Identify which cell holds the provided text, then report its (X, Y) central coordinate. 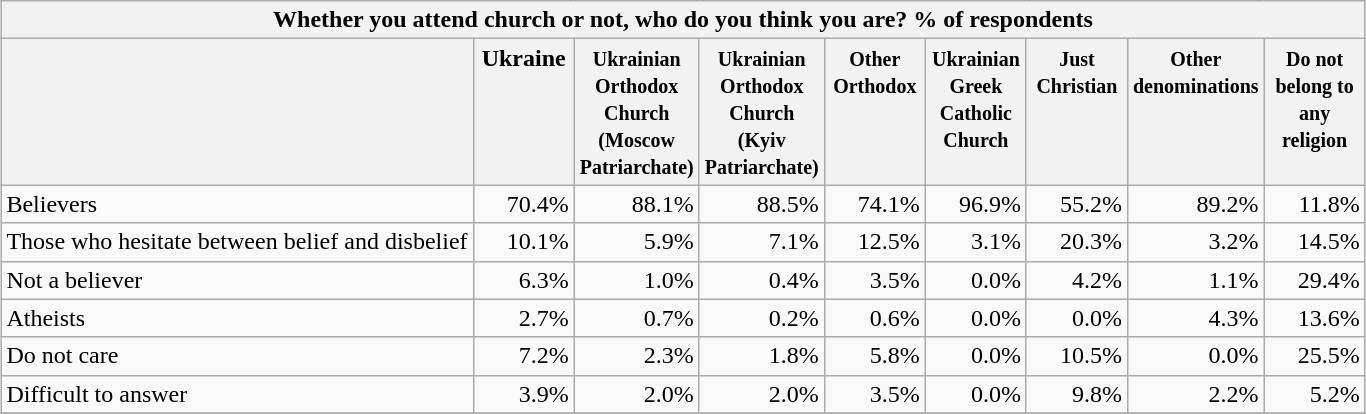
2.2% (1196, 394)
74.1% (874, 204)
Those who hesitate between belief and disbelief (237, 242)
5.8% (874, 356)
88.5% (762, 204)
Ukraine (524, 112)
0.4% (762, 280)
5.9% (636, 242)
25.5% (1314, 356)
0.6% (874, 318)
Believers (237, 204)
70.4% (524, 204)
4.2% (1076, 280)
1.0% (636, 280)
0.7% (636, 318)
Just Christian (1076, 112)
10.1% (524, 242)
5.2% (1314, 394)
2.7% (524, 318)
0.2% (762, 318)
89.2% (1196, 204)
9.8% (1076, 394)
88.1% (636, 204)
Do not care (237, 356)
3.9% (524, 394)
Other denominations (1196, 112)
7.1% (762, 242)
14.5% (1314, 242)
12.5% (874, 242)
1.1% (1196, 280)
55.2% (1076, 204)
Difficult to answer (237, 394)
96.9% (976, 204)
2.3% (636, 356)
11.8% (1314, 204)
Do not belong to any religion (1314, 112)
10.5% (1076, 356)
3.1% (976, 242)
4.3% (1196, 318)
Whether you attend church or not, who do you think you are? % of respondents (683, 20)
Not a believer (237, 280)
3.2% (1196, 242)
Ukrainian Orthodox Church (Kyiv Patriarchate) (762, 112)
1.8% (762, 356)
Ukrainian Orthodox Church (Moscow Patriarchate) (636, 112)
Ukrainian Greek Catholic Church (976, 112)
20.3% (1076, 242)
29.4% (1314, 280)
7.2% (524, 356)
Atheists (237, 318)
Other Orthodox (874, 112)
6.3% (524, 280)
13.6% (1314, 318)
